Find where the given text appears and provide that cell's center as [X, Y] coordinate. 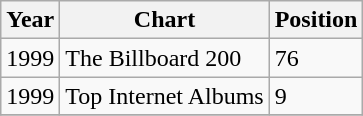
Top Internet Albums [164, 96]
9 [316, 96]
The Billboard 200 [164, 58]
Position [316, 20]
Year [30, 20]
Chart [164, 20]
76 [316, 58]
